Extract the [x, y] coordinate from the center of the cell holding the provided text.  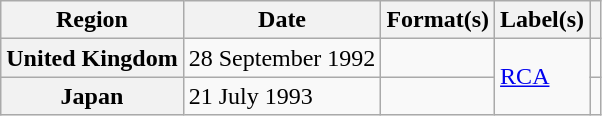
Region [92, 20]
Format(s) [438, 20]
21 July 1993 [282, 96]
28 September 1992 [282, 58]
Date [282, 20]
Label(s) [542, 20]
RCA [542, 77]
Japan [92, 96]
United Kingdom [92, 58]
